Provide the (X, Y) coordinate of the cell's center where the given text is located.  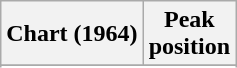
Chart (1964) (72, 34)
Peakposition (189, 34)
